Provide the [x, y] coordinate of the cell's center where the given text is located.  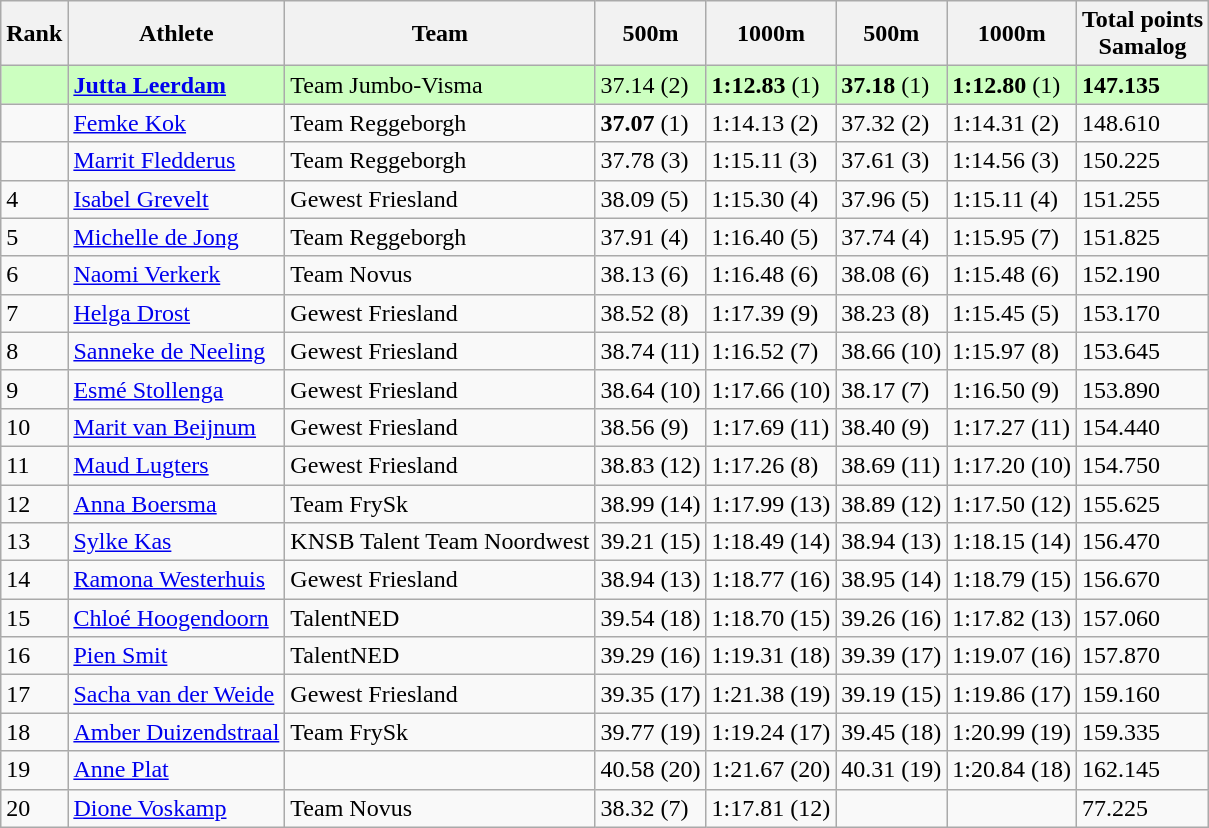
39.35 (17) [650, 694]
1:18.79 (15) [1012, 580]
1:17.26 (8) [771, 465]
151.255 [1143, 199]
Sacha van der Weide [176, 694]
Team [440, 34]
1:21.67 (20) [771, 770]
37.74 (4) [892, 237]
1:12.83 (1) [771, 85]
14 [34, 580]
Total points Samalog [1143, 34]
38.99 (14) [650, 503]
9 [34, 389]
Helga Drost [176, 313]
37.78 (3) [650, 161]
38.66 (10) [892, 351]
20 [34, 808]
Dione Voskamp [176, 808]
1:17.66 (10) [771, 389]
37.96 (5) [892, 199]
38.17 (7) [892, 389]
4 [34, 199]
1:14.56 (3) [1012, 161]
1:21.38 (19) [771, 694]
1:14.13 (2) [771, 123]
152.190 [1143, 275]
1:19.86 (17) [1012, 694]
157.060 [1143, 618]
37.18 (1) [892, 85]
1:14.31 (2) [1012, 123]
1:17.99 (13) [771, 503]
155.625 [1143, 503]
1:20.84 (18) [1012, 770]
39.54 (18) [650, 618]
38.95 (14) [892, 580]
19 [34, 770]
13 [34, 542]
40.58 (20) [650, 770]
38.40 (9) [892, 427]
162.145 [1143, 770]
38.74 (11) [650, 351]
1:15.11 (4) [1012, 199]
Isabel Grevelt [176, 199]
37.32 (2) [892, 123]
1:15.95 (7) [1012, 237]
Pien Smit [176, 656]
39.39 (17) [892, 656]
37.14 (2) [650, 85]
159.160 [1143, 694]
11 [34, 465]
39.26 (16) [892, 618]
1:17.50 (12) [1012, 503]
1:18.15 (14) [1012, 542]
1:15.97 (8) [1012, 351]
1:19.24 (17) [771, 732]
1:18.77 (16) [771, 580]
Chloé Hoogendoorn [176, 618]
Ramona Westerhuis [176, 580]
Marit van Beijnum [176, 427]
153.890 [1143, 389]
156.470 [1143, 542]
Anne Plat [176, 770]
1:15.30 (4) [771, 199]
7 [34, 313]
147.135 [1143, 85]
1:16.52 (7) [771, 351]
77.225 [1143, 808]
159.335 [1143, 732]
15 [34, 618]
38.52 (8) [650, 313]
154.750 [1143, 465]
1:18.49 (14) [771, 542]
38.13 (6) [650, 275]
8 [34, 351]
1:16.50 (9) [1012, 389]
154.440 [1143, 427]
Marrit Fledderus [176, 161]
16 [34, 656]
1:17.81 (12) [771, 808]
1:15.48 (6) [1012, 275]
1:15.45 (5) [1012, 313]
156.670 [1143, 580]
148.610 [1143, 123]
37.61 (3) [892, 161]
Femke Kok [176, 123]
1:17.27 (11) [1012, 427]
1:17.20 (10) [1012, 465]
38.64 (10) [650, 389]
38.32 (7) [650, 808]
Team Jumbo-Visma [440, 85]
153.170 [1143, 313]
5 [34, 237]
Michelle de Jong [176, 237]
1:17.39 (9) [771, 313]
38.08 (6) [892, 275]
Naomi Verkerk [176, 275]
1:17.82 (13) [1012, 618]
6 [34, 275]
157.870 [1143, 656]
10 [34, 427]
1:19.31 (18) [771, 656]
12 [34, 503]
1:16.40 (5) [771, 237]
38.09 (5) [650, 199]
151.825 [1143, 237]
38.83 (12) [650, 465]
Sylke Kas [176, 542]
1:16.48 (6) [771, 275]
Maud Lugters [176, 465]
1:20.99 (19) [1012, 732]
1:15.11 (3) [771, 161]
Jutta Leerdam [176, 85]
Rank [34, 34]
38.56 (9) [650, 427]
150.225 [1143, 161]
Amber Duizendstraal [176, 732]
153.645 [1143, 351]
1:19.07 (16) [1012, 656]
1:12.80 (1) [1012, 85]
Anna Boersma [176, 503]
39.77 (19) [650, 732]
Esmé Stollenga [176, 389]
Sanneke de Neeling [176, 351]
39.45 (18) [892, 732]
1:18.70 (15) [771, 618]
37.91 (4) [650, 237]
37.07 (1) [650, 123]
40.31 (19) [892, 770]
38.23 (8) [892, 313]
18 [34, 732]
39.21 (15) [650, 542]
38.69 (11) [892, 465]
38.89 (12) [892, 503]
39.29 (16) [650, 656]
KNSB Talent Team Noordwest [440, 542]
1:17.69 (11) [771, 427]
39.19 (15) [892, 694]
17 [34, 694]
Athlete [176, 34]
